Provide the [x, y] coordinate of the cell's center where the given text is located.  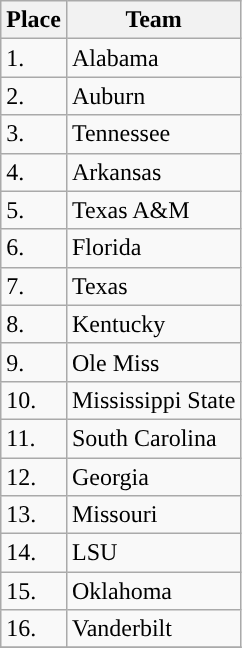
15. [34, 591]
Vanderbilt [153, 629]
Ole Miss [153, 362]
Mississippi State [153, 400]
14. [34, 553]
9. [34, 362]
Florida [153, 248]
12. [34, 477]
Arkansas [153, 172]
LSU [153, 553]
7. [34, 286]
8. [34, 324]
Auburn [153, 96]
1. [34, 58]
Place [34, 20]
11. [34, 438]
5. [34, 210]
Texas [153, 286]
Oklahoma [153, 591]
16. [34, 629]
Missouri [153, 515]
Texas A&M [153, 210]
South Carolina [153, 438]
Georgia [153, 477]
Kentucky [153, 324]
Alabama [153, 58]
Team [153, 20]
2. [34, 96]
13. [34, 515]
10. [34, 400]
3. [34, 134]
4. [34, 172]
6. [34, 248]
Tennessee [153, 134]
